For the text-containing cell, return its midpoint in [X, Y] coordinate format. 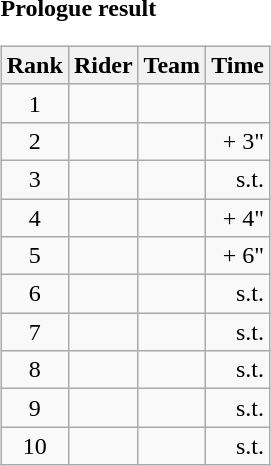
9 [34, 408]
7 [34, 332]
3 [34, 179]
+ 6" [238, 256]
+ 3" [238, 141]
10 [34, 446]
Team [172, 65]
Time [238, 65]
1 [34, 103]
Rank [34, 65]
8 [34, 370]
6 [34, 294]
Rider [103, 65]
4 [34, 217]
2 [34, 141]
5 [34, 256]
+ 4" [238, 217]
